Scan for the cell matching the given text and deliver its (X, Y) coordinate at center. 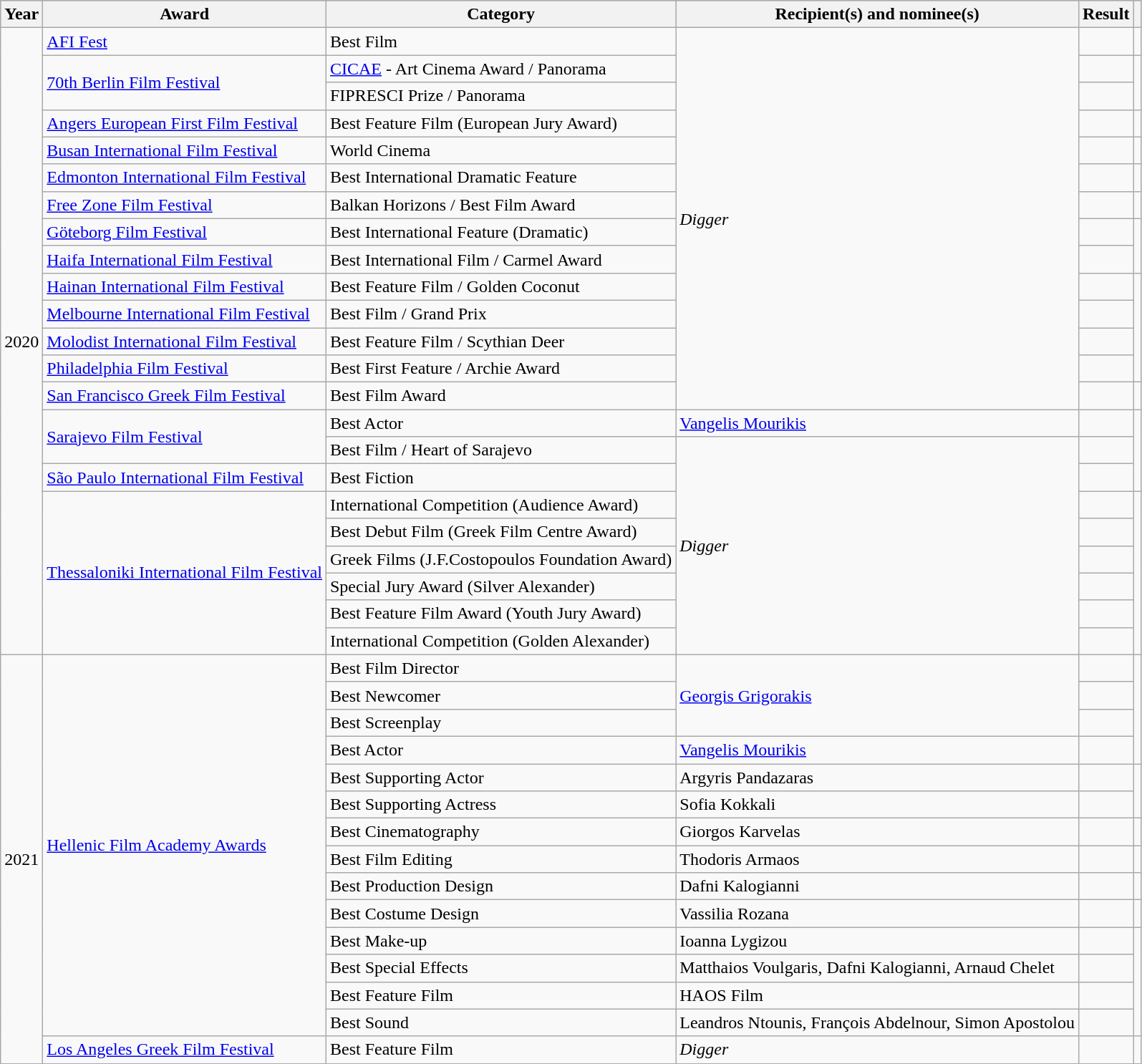
Best Film Editing (500, 859)
Best Special Effects (500, 968)
HAOS Film (878, 995)
2021 (21, 859)
Angers European First Film Festival (185, 123)
Ioanna Lygizou (878, 941)
Result (1106, 14)
70th Berlin Film Festival (185, 82)
Best Film (500, 42)
Award (185, 14)
International Competition (Audience Award) (500, 505)
Best Film Director (500, 668)
São Paulo International Film Festival (185, 478)
Year (21, 14)
Best Debut Film (Greek Film Centre Award) (500, 532)
Free Zone Film Festival (185, 205)
Best International Feature (Dramatic) (500, 232)
Hellenic Film Academy Awards (185, 845)
Vassilia Rozana (878, 914)
Haifa International Film Festival (185, 259)
Best Feature Film / Scythian Deer (500, 342)
FIPRESCI Prize / Panorama (500, 96)
AFI Fest (185, 42)
Balkan Horizons / Best Film Award (500, 205)
Best Screenplay (500, 722)
2020 (21, 341)
Best Costume Design (500, 914)
Best International Film / Carmel Award (500, 259)
Georgis Grigorakis (878, 695)
Best First Feature / Archie Award (500, 369)
Giorgos Karvelas (878, 832)
Best International Dramatic Feature (500, 178)
Best Production Design (500, 886)
Philadelphia Film Festival (185, 369)
Matthaios Voulgaris, Dafni Kalogianni, Arnaud Chelet (878, 968)
Busan International Film Festival (185, 150)
Best Supporting Actress (500, 805)
Best Film / Grand Prix (500, 314)
Category (500, 14)
Best Newcomer (500, 695)
Hainan International Film Festival (185, 286)
Sarajevo Film Festival (185, 437)
Göteborg Film Festival (185, 232)
Thodoris Armaos (878, 859)
Molodist International Film Festival (185, 342)
Best Film Award (500, 396)
Los Angeles Greek Film Festival (185, 1050)
Special Jury Award (Silver Alexander) (500, 586)
Greek Films (J.F.Costopoulos Foundation Award) (500, 559)
Best Sound (500, 1022)
Dafni Kalogianni (878, 886)
Sofia Kokkali (878, 805)
Edmonton International Film Festival (185, 178)
Best Feature Film / Golden Coconut (500, 286)
Thessaloniki International Film Festival (185, 573)
Best Feature Film (European Jury Award) (500, 123)
Best Cinematography (500, 832)
Best Make-up (500, 941)
Best Supporting Actor (500, 777)
Best Fiction (500, 478)
Best Film / Heart of Sarajevo (500, 450)
San Francisco Greek Film Festival (185, 396)
World Cinema (500, 150)
Recipient(s) and nominee(s) (878, 14)
Leandros Ntounis, François Abdelnour, Simon Apostolou (878, 1022)
International Competition (Golden Alexander) (500, 641)
Argyris Pandazaras (878, 777)
CICAE - Art Cinema Award / Panorama (500, 69)
Best Feature Film Award (Youth Jury Award) (500, 614)
Melbourne International Film Festival (185, 314)
